Capture the cell that displays the provided text and extract its (x, y) central coordinate. 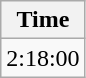
Time (43, 20)
2:18:00 (43, 58)
